Search for the cell housing the specified text and yield its (x, y) center coordinate. 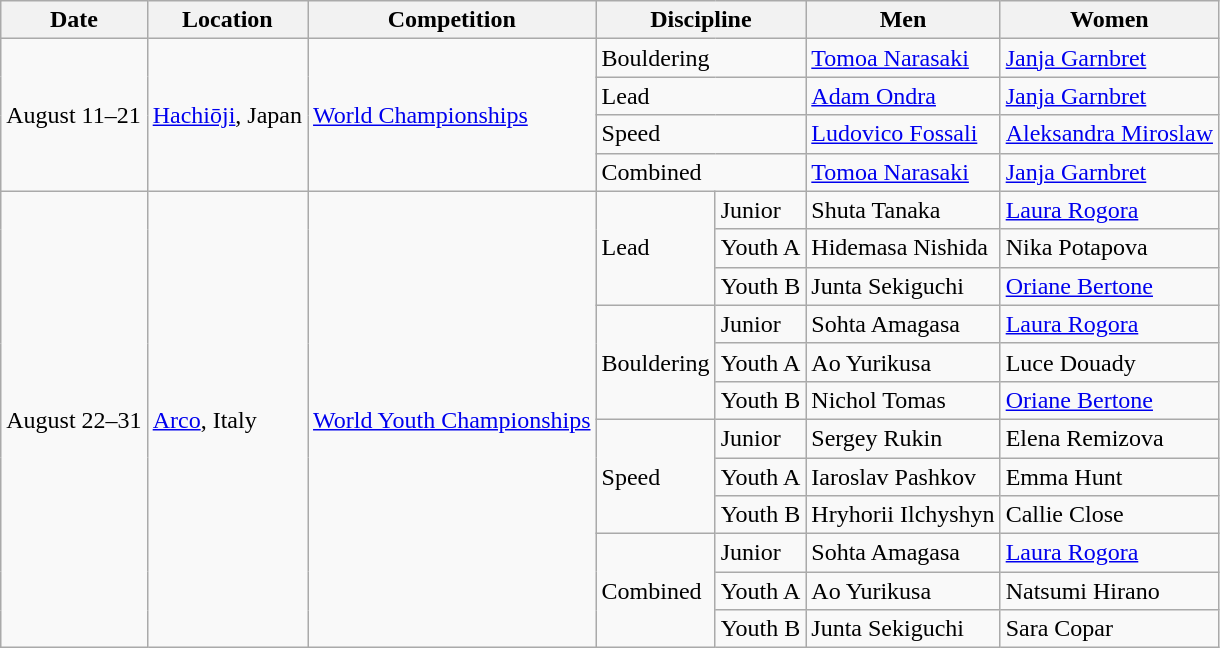
Natsumi Hirano (1109, 591)
Emma Hunt (1109, 477)
Discipline (701, 20)
Hryhorii Ilchyshyn (903, 515)
Iaroslav Pashkov (903, 477)
Nichol Tomas (903, 400)
Adam Ondra (903, 96)
Nika Potapova (1109, 248)
Callie Close (1109, 515)
World Youth Championships (452, 420)
Elena Remizova (1109, 438)
Location (227, 20)
Men (903, 20)
Hachiōji, Japan (227, 115)
Sergey Rukin (903, 438)
Hidemasa Nishida (903, 248)
August 22–31 (74, 420)
August 11–21 (74, 115)
Ludovico Fossali (903, 134)
Aleksandra Miroslaw (1109, 134)
Sara Copar (1109, 629)
Competition (452, 20)
World Championships (452, 115)
Luce Douady (1109, 362)
Women (1109, 20)
Arco, Italy (227, 420)
Date (74, 20)
Shuta Tanaka (903, 210)
